Detect which cell encompasses the target text, then output its (X, Y) center coordinate. 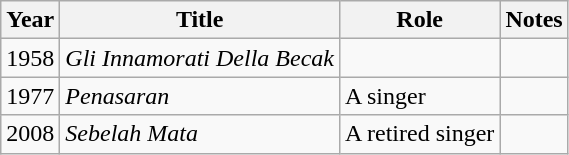
Sebelah Mata (200, 134)
A singer (419, 96)
1977 (30, 96)
A retired singer (419, 134)
Gli Innamorati Della Becak (200, 58)
Year (30, 20)
Title (200, 20)
1958 (30, 58)
Notes (534, 20)
2008 (30, 134)
Penasaran (200, 96)
Role (419, 20)
